Identify which cell holds the provided text, then report its (x, y) central coordinate. 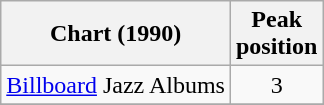
Chart (1990) (116, 34)
Peakposition (276, 34)
3 (276, 85)
Billboard Jazz Albums (116, 85)
